Return the (x, y) coordinate for the center point of the cell that contains the specified text.  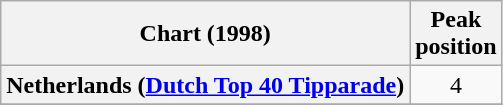
Chart (1998) (206, 34)
Peak position (456, 34)
Netherlands (Dutch Top 40 Tipparade) (206, 85)
4 (456, 85)
